For the text-containing cell, return its midpoint in (X, Y) coordinate format. 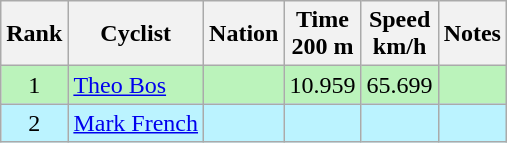
Speedkm/h (400, 34)
Time200 m (322, 34)
Rank (34, 34)
Theo Bos (136, 85)
Notes (472, 34)
1 (34, 85)
2 (34, 123)
10.959 (322, 85)
Mark French (136, 123)
65.699 (400, 85)
Nation (244, 34)
Cyclist (136, 34)
